Search for the cell housing the specified text and yield its [x, y] center coordinate. 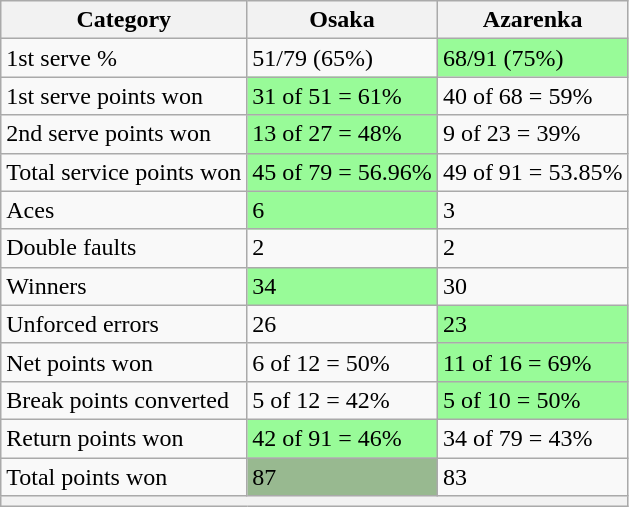
5 of 10 = 50% [532, 400]
Winners [124, 286]
87 [342, 477]
Azarenka [532, 20]
5 of 12 = 42% [342, 400]
6 [342, 210]
2nd serve points won [124, 134]
45 of 79 = 56.96% [342, 172]
Return points won [124, 438]
9 of 23 = 39% [532, 134]
11 of 16 = 69% [532, 362]
42 of 91 = 46% [342, 438]
13 of 27 = 48% [342, 134]
1st serve points won [124, 96]
Double faults [124, 248]
Net points won [124, 362]
Unforced errors [124, 324]
6 of 12 = 50% [342, 362]
23 [532, 324]
Osaka [342, 20]
Category [124, 20]
Aces [124, 210]
Break points converted [124, 400]
49 of 91 = 53.85% [532, 172]
34 [342, 286]
68/91 (75%) [532, 58]
83 [532, 477]
30 [532, 286]
26 [342, 324]
Total points won [124, 477]
3 [532, 210]
Total service points won [124, 172]
1st serve % [124, 58]
34 of 79 = 43% [532, 438]
31 of 51 = 61% [342, 96]
51/79 (65%) [342, 58]
40 of 68 = 59% [532, 96]
